Scan for the cell matching the given text and deliver its [X, Y] coordinate at center. 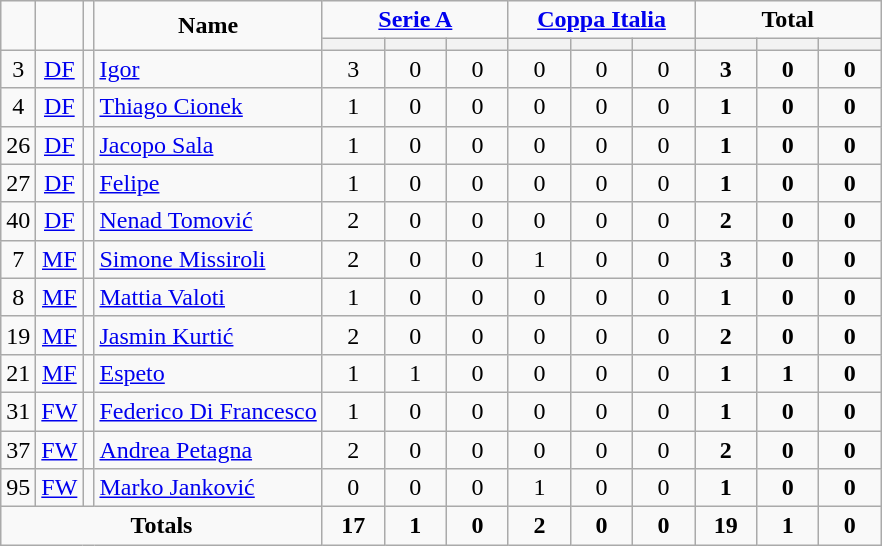
Mattia Valoti [208, 297]
8 [18, 297]
40 [18, 221]
7 [18, 259]
Jacopo Sala [208, 145]
Name [208, 26]
Nenad Tomović [208, 221]
27 [18, 183]
Marko Janković [208, 488]
Andrea Petagna [208, 449]
Coppa Italia [601, 20]
4 [18, 107]
37 [18, 449]
17 [353, 526]
Totals [162, 526]
Total [788, 20]
31 [18, 411]
Igor [208, 69]
Jasmin Kurtić [208, 335]
Espeto [208, 373]
Felipe [208, 183]
Thiago Cionek [208, 107]
21 [18, 373]
Federico Di Francesco [208, 411]
95 [18, 488]
26 [18, 145]
Simone Missiroli [208, 259]
Serie A [415, 20]
